Determine the (x, y) coordinate at the center of the cell enclosing the given text.  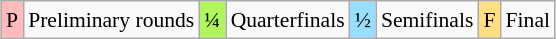
¼ (212, 20)
Preliminary rounds (111, 20)
Final (528, 20)
P (12, 20)
F (489, 20)
Semifinals (427, 20)
½ (363, 20)
Quarterfinals (288, 20)
